Locate the cell with the specified text and output its [x, y] center coordinate. 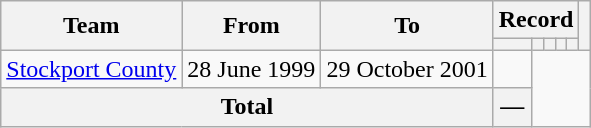
29 October 2001 [407, 69]
— [512, 107]
Stockport County [92, 69]
From [252, 26]
Record [536, 20]
Total [247, 107]
To [407, 26]
Team [92, 26]
28 June 1999 [252, 69]
